Pinpoint the cell where the given text exists, returning its (x, y) midpoint coordinate. 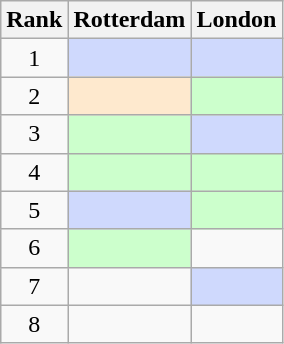
3 (34, 134)
Rank (34, 20)
8 (34, 324)
1 (34, 58)
London (236, 20)
Rotterdam (130, 20)
2 (34, 96)
7 (34, 286)
4 (34, 172)
6 (34, 248)
5 (34, 210)
